From the cell containing the given text, extract its center point as [X, Y] coordinate. 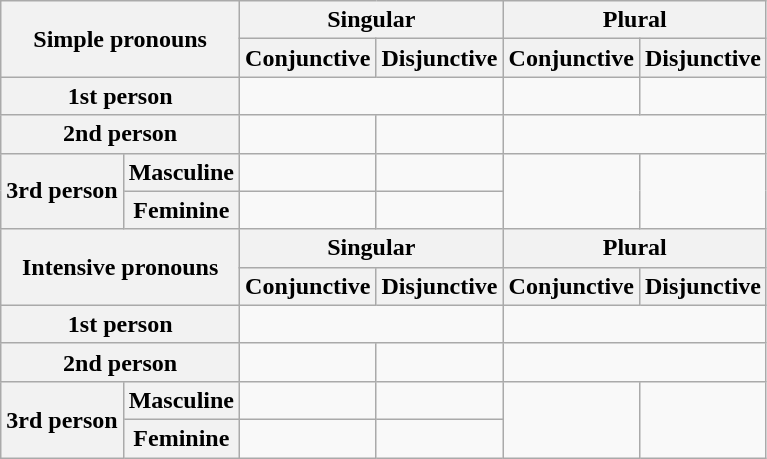
Intensive pronouns [120, 267]
Simple pronouns [120, 39]
